Identify which cell holds the provided text, then report its (X, Y) central coordinate. 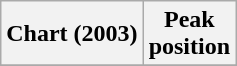
Peakposition (189, 34)
Chart (2003) (72, 34)
